From the cell containing the given text, extract its center point as [x, y] coordinate. 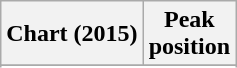
Peakposition [189, 34]
Chart (2015) [72, 34]
